For the text-containing cell, return its midpoint in [X, Y] coordinate format. 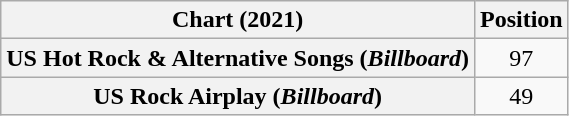
US Rock Airplay (Billboard) [238, 96]
97 [521, 58]
US Hot Rock & Alternative Songs (Billboard) [238, 58]
Position [521, 20]
Chart (2021) [238, 20]
49 [521, 96]
